Determine the (X, Y) coordinate at the center of the cell enclosing the given text.  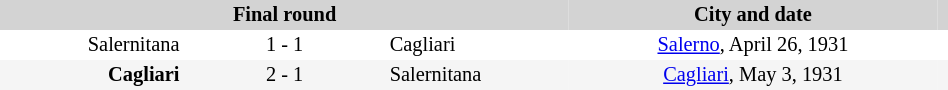
Salerno, April 26, 1931 (753, 45)
Cagliari, May 3, 1931 (753, 75)
2 - 1 (284, 75)
Final round (284, 15)
1 - 1 (284, 45)
City and date (753, 15)
